Find where the given text appears and provide that cell's center as (x, y) coordinate. 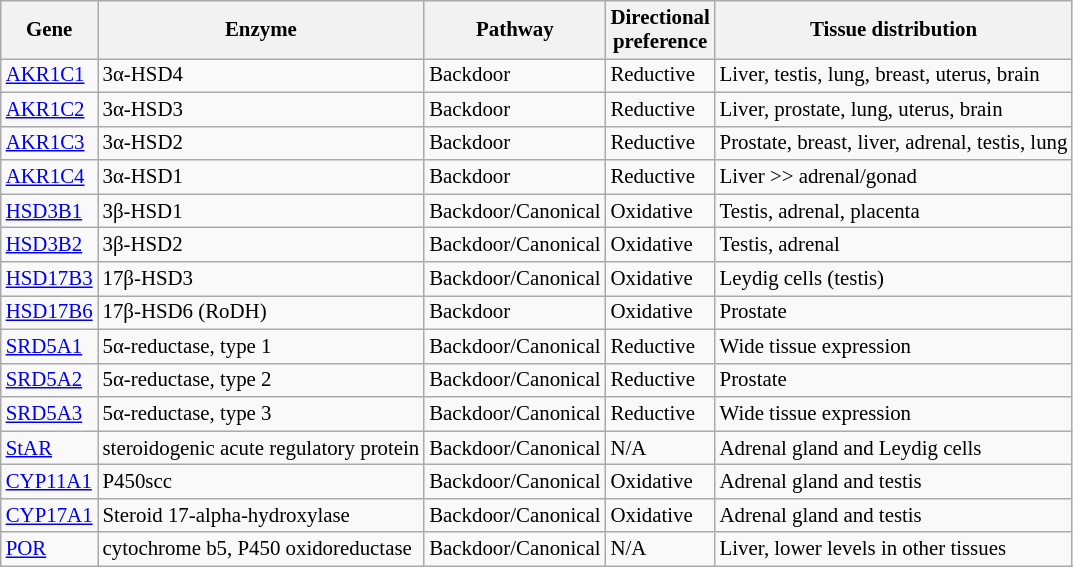
3β-HSD2 (262, 245)
Gene (50, 30)
P450scc (262, 482)
Testis, adrenal (894, 245)
5α-reductase, type 1 (262, 346)
steroidogenic acute regulatory protein (262, 448)
17β-HSD6 (RoDH) (262, 312)
StAR (50, 448)
5α-reductase, type 3 (262, 414)
Prostate, breast, liver, adrenal, testis, lung (894, 143)
cytochrome b5, P450 oxidoreductase (262, 549)
CYP11A1 (50, 482)
Liver, prostate, lung, uterus, brain (894, 109)
Tissue distribution (894, 30)
Leydig cells (testis) (894, 279)
AKR1C3 (50, 143)
HSD3B2 (50, 245)
3α-HSD4 (262, 75)
POR (50, 549)
SRD5A1 (50, 346)
3α-HSD1 (262, 177)
Liver, lower levels in other tissues (894, 549)
SRD5A3 (50, 414)
Directional preference (660, 30)
17β-HSD3 (262, 279)
Pathway (514, 30)
HSD17B3 (50, 279)
3α-HSD3 (262, 109)
HSD17B6 (50, 312)
SRD5A2 (50, 380)
Steroid 17-alpha-hydroxylase (262, 515)
3α-HSD2 (262, 143)
Liver >> adrenal/gonad (894, 177)
Testis, adrenal, placenta (894, 211)
HSD3B1 (50, 211)
Enzyme (262, 30)
AKR1C1 (50, 75)
AKR1C2 (50, 109)
Liver, testis, lung, breast, uterus, brain (894, 75)
3β-HSD1 (262, 211)
5α-reductase, type 2 (262, 380)
Adrenal gland and Leydig cells (894, 448)
CYP17A1 (50, 515)
AKR1C4 (50, 177)
